Output the (X, Y) coordinate of the center of the cell containing the given text.  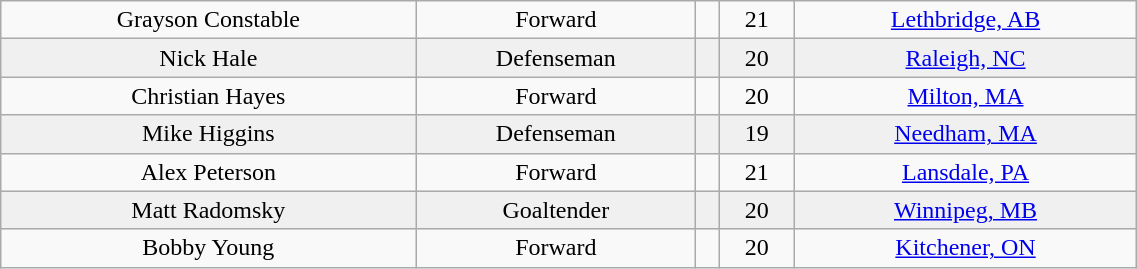
19 (756, 134)
Mike Higgins (208, 134)
Christian Hayes (208, 96)
Lansdale, PA (966, 172)
Matt Radomsky (208, 210)
Alex Peterson (208, 172)
Grayson Constable (208, 20)
Raleigh, NC (966, 58)
Bobby Young (208, 248)
Goaltender (556, 210)
Milton, MA (966, 96)
Winnipeg, MB (966, 210)
Nick Hale (208, 58)
Needham, MA (966, 134)
Lethbridge, AB (966, 20)
Kitchener, ON (966, 248)
